From the cell containing the given text, extract its center point as [X, Y] coordinate. 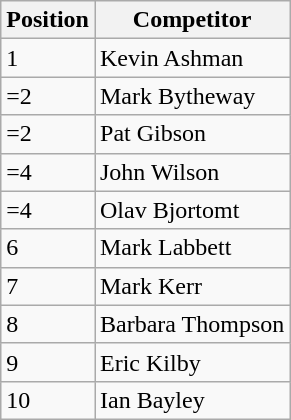
Ian Bayley [192, 400]
8 [48, 324]
Barbara Thompson [192, 324]
Olav Bjortomt [192, 210]
Pat Gibson [192, 134]
9 [48, 362]
John Wilson [192, 172]
Mark Labbett [192, 248]
Mark Kerr [192, 286]
6 [48, 248]
Kevin Ashman [192, 58]
Mark Bytheway [192, 96]
Eric Kilby [192, 362]
1 [48, 58]
Competitor [192, 20]
10 [48, 400]
7 [48, 286]
Position [48, 20]
